For the text-containing cell, return its midpoint in (x, y) coordinate format. 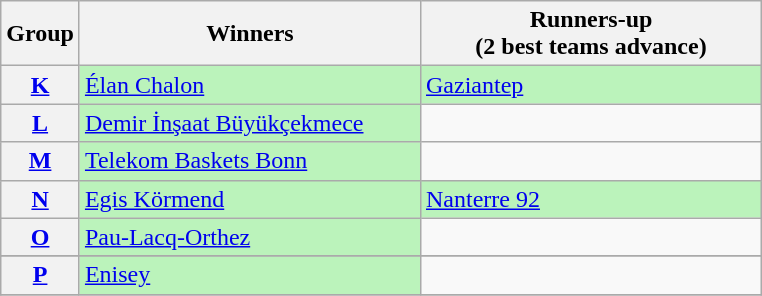
Runners-up (2 best teams advance) (590, 34)
P (40, 275)
Winners (250, 34)
Gaziantep (590, 85)
Telekom Baskets Bonn (250, 161)
M (40, 161)
O (40, 237)
Egis Körmend (250, 199)
Élan Chalon (250, 85)
Demir İnşaat Büyükçekmece (250, 123)
N (40, 199)
L (40, 123)
Pau-Lacq-Orthez (250, 237)
K (40, 85)
Group (40, 34)
Enisey (250, 275)
Nanterre 92 (590, 199)
